Find where the given text appears and provide that cell's center as (X, Y) coordinate. 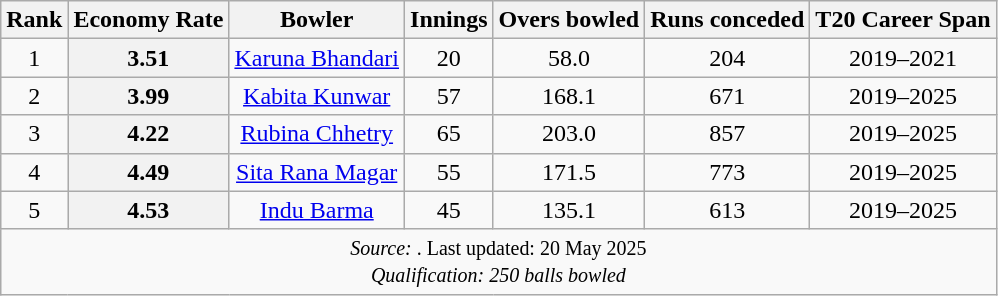
65 (449, 134)
57 (449, 96)
4.49 (148, 172)
4.53 (148, 210)
Rubina Chhetry (317, 134)
45 (449, 210)
4 (34, 172)
3.51 (148, 58)
Kabita Kunwar (317, 96)
Overs bowled (569, 20)
2019–2021 (903, 58)
Rank (34, 20)
3.99 (148, 96)
168.1 (569, 96)
Bowler (317, 20)
773 (728, 172)
204 (728, 58)
Karuna Bhandari (317, 58)
20 (449, 58)
171.5 (569, 172)
T20 Career Span (903, 20)
Indu Barma (317, 210)
Economy Rate (148, 20)
4.22 (148, 134)
1 (34, 58)
Runs conceded (728, 20)
3 (34, 134)
Source: . Last updated: 20 May 2025Qualification: 250 balls bowled (498, 262)
Sita Rana Magar (317, 172)
857 (728, 134)
2 (34, 96)
203.0 (569, 134)
671 (728, 96)
58.0 (569, 58)
5 (34, 210)
Innings (449, 20)
55 (449, 172)
613 (728, 210)
135.1 (569, 210)
